Find where the given text appears and provide that cell's center as (X, Y) coordinate. 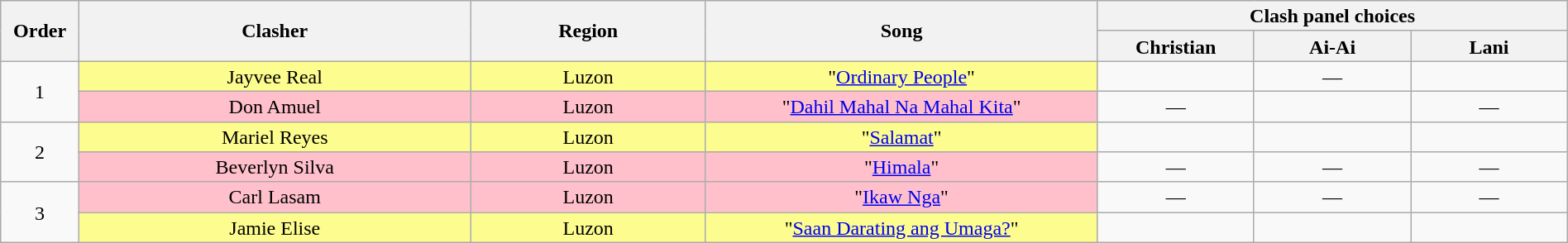
Lani (1489, 46)
1 (40, 91)
Song (901, 31)
Jayvee Real (275, 76)
Jamie Elise (275, 228)
Ai-Ai (1331, 46)
"Himala" (901, 167)
"Salamat" (901, 137)
Christian (1176, 46)
"Saan Darating ang Umaga?" (901, 228)
2 (40, 152)
Clasher (275, 31)
Mariel Reyes (275, 137)
"Ordinary People" (901, 76)
"Ikaw Nga" (901, 197)
Order (40, 31)
Carl Lasam (275, 197)
"Dahil Mahal Na Mahal Kita" (901, 106)
3 (40, 212)
Beverlyn Silva (275, 167)
Clash panel choices (1332, 17)
Don Amuel (275, 106)
Region (588, 31)
